Search for the cell housing the specified text and yield its [x, y] center coordinate. 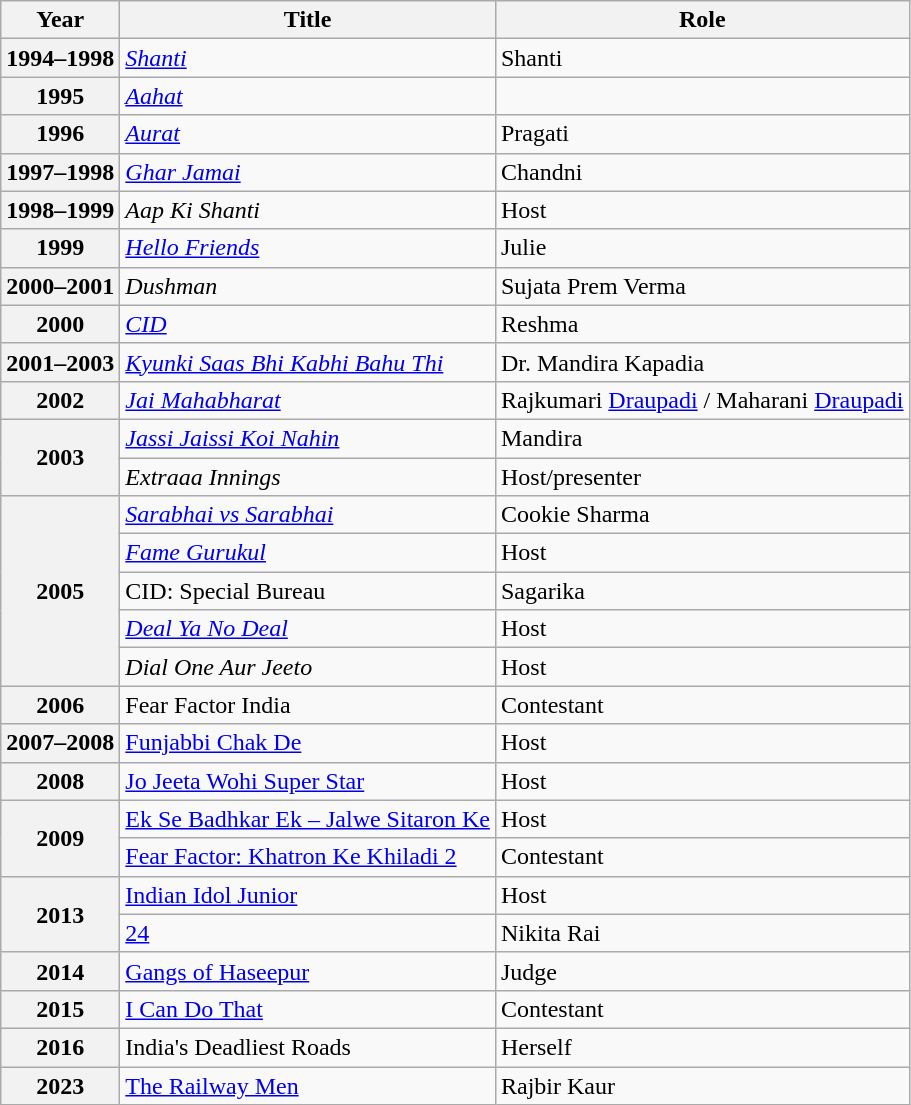
Role [702, 20]
Rajkumari Draupadi / Maharani Draupadi [702, 400]
Ek Se Badhkar Ek – Jalwe Sitaron Ke [308, 819]
Kyunki Saas Bhi Kabhi Bahu Thi [308, 362]
Hello Friends [308, 248]
2003 [60, 457]
Rajbir Kaur [702, 1085]
2013 [60, 914]
2008 [60, 781]
2005 [60, 591]
1999 [60, 248]
CID: Special Bureau [308, 591]
2015 [60, 1009]
1997–1998 [60, 172]
2009 [60, 838]
1994–1998 [60, 58]
2006 [60, 705]
Jai Mahabharat [308, 400]
Year [60, 20]
2007–2008 [60, 743]
Julie [702, 248]
Sagarika [702, 591]
India's Deadliest Roads [308, 1047]
Herself [702, 1047]
1996 [60, 134]
Jo Jeeta Wohi Super Star [308, 781]
2023 [60, 1085]
Dial One Aur Jeeto [308, 667]
Mandira [702, 438]
Chandni [702, 172]
The Railway Men [308, 1085]
Jassi Jaissi Koi Nahin [308, 438]
1995 [60, 96]
Aahat [308, 96]
Title [308, 20]
Nikita Rai [702, 933]
Fame Gurukul [308, 553]
Extraaa Innings [308, 477]
Aurat [308, 134]
Funjabbi Chak De [308, 743]
2014 [60, 971]
2000 [60, 324]
Fear Factor: Khatron Ke Khiladi 2 [308, 857]
24 [308, 933]
Deal Ya No Deal [308, 629]
Judge [702, 971]
Aap Ki Shanti [308, 210]
Fear Factor India [308, 705]
Ghar Jamai [308, 172]
Cookie Sharma [702, 515]
Pragati [702, 134]
2016 [60, 1047]
Dr. Mandira Kapadia [702, 362]
1998–1999 [60, 210]
2002 [60, 400]
2001–2003 [60, 362]
Gangs of Haseepur [308, 971]
Sujata Prem Verma [702, 286]
2000–2001 [60, 286]
Host/presenter [702, 477]
I Can Do That [308, 1009]
Reshma [702, 324]
Dushman [308, 286]
Sarabhai vs Sarabhai [308, 515]
CID [308, 324]
Indian Idol Junior [308, 895]
